Detect which cell encompasses the target text, then output its (X, Y) center coordinate. 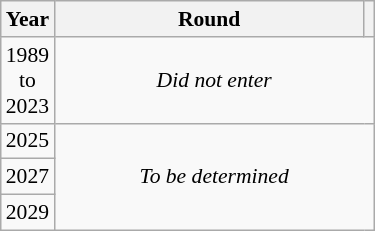
To be determined (214, 176)
2025 (28, 141)
Year (28, 19)
Round (209, 19)
2027 (28, 177)
1989to2023 (28, 80)
2029 (28, 213)
Did not enter (214, 80)
